Return the (X, Y) coordinate for the center point of the cell that contains the specified text.  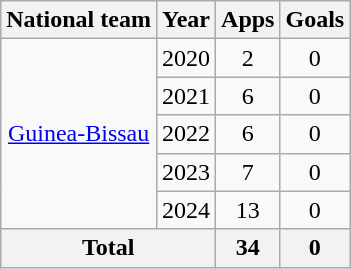
Apps (248, 20)
2022 (186, 134)
2021 (186, 96)
2023 (186, 172)
Year (186, 20)
2 (248, 58)
13 (248, 210)
Guinea-Bissau (79, 134)
7 (248, 172)
Total (108, 248)
2024 (186, 210)
Goals (315, 20)
National team (79, 20)
2020 (186, 58)
34 (248, 248)
